Extract the [X, Y] coordinate from the center of the cell holding the provided text.  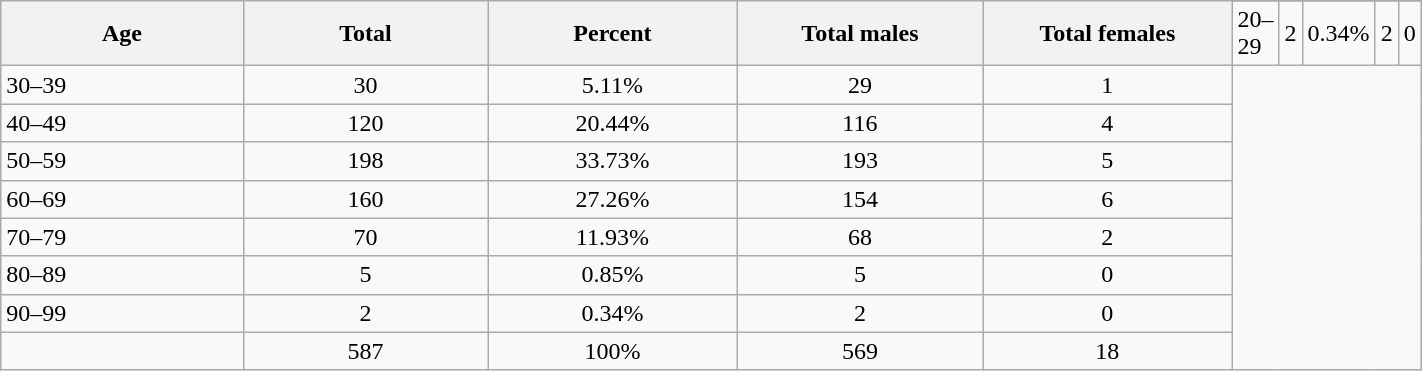
154 [860, 199]
160 [366, 199]
50–59 [122, 161]
11.93% [612, 237]
5.11% [612, 85]
20.44% [612, 123]
90–99 [122, 313]
Total males [860, 34]
70–79 [122, 237]
0.85% [612, 275]
4 [1108, 123]
198 [366, 161]
Total [366, 34]
40–49 [122, 123]
6 [1108, 199]
30–39 [122, 85]
29 [860, 85]
68 [860, 237]
587 [366, 351]
100% [612, 351]
116 [860, 123]
1 [1108, 85]
80–89 [122, 275]
27.26% [612, 199]
30 [366, 85]
Percent [612, 34]
33.73% [612, 161]
120 [366, 123]
Age [122, 34]
Total females [1108, 34]
70 [366, 237]
193 [860, 161]
569 [860, 351]
18 [1108, 351]
20–29 [1256, 34]
60–69 [122, 199]
